For the text-containing cell, return its midpoint in [X, Y] coordinate format. 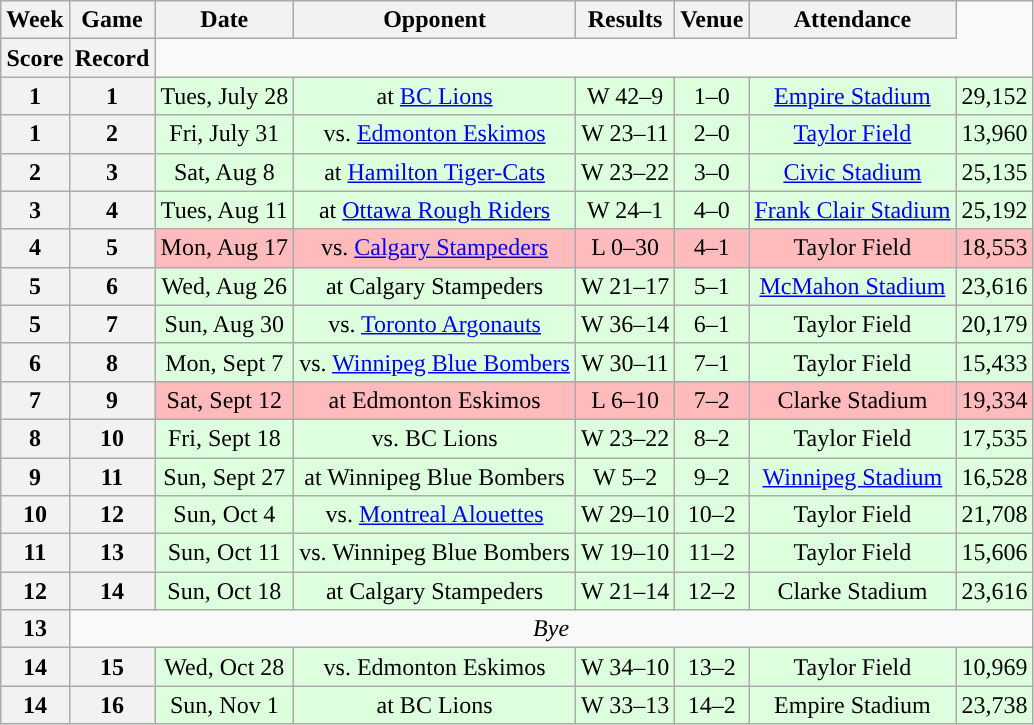
7–1 [712, 362]
Wed, Aug 26 [224, 286]
Attendance [852, 20]
W 34–10 [624, 667]
W 21–17 [624, 286]
at Ottawa Rough Riders [435, 210]
15,606 [994, 553]
Sun, Sept 27 [224, 477]
McMahon Stadium [852, 286]
4–0 [712, 210]
4–1 [712, 248]
16,528 [994, 477]
1–0 [712, 96]
8–2 [712, 438]
Sun, Oct 18 [224, 591]
Winnipeg Stadium [852, 477]
5–1 [712, 286]
6–1 [712, 324]
15 [112, 667]
29,152 [994, 96]
W 23–11 [624, 134]
at Winnipeg Blue Bombers [435, 477]
13,960 [994, 134]
7–2 [712, 400]
17,535 [994, 438]
2–0 [712, 134]
W 36–14 [624, 324]
Sun, Aug 30 [224, 324]
W 5–2 [624, 477]
Sun, Oct 4 [224, 515]
13–2 [712, 667]
W 30–11 [624, 362]
W 19–10 [624, 553]
vs. Toronto Argonauts [435, 324]
Date [224, 20]
W 21–14 [624, 591]
Frank Clair Stadium [852, 210]
Record [112, 58]
Mon, Sept 7 [224, 362]
11–2 [712, 553]
Bye [551, 629]
10–2 [712, 515]
Sun, Nov 1 [224, 705]
Tues, July 28 [224, 96]
16 [112, 705]
Game [112, 20]
at Hamilton Tiger-Cats [435, 172]
vs. BC Lions [435, 438]
vs. Montreal Alouettes [435, 515]
at Edmonton Eskimos [435, 400]
vs. Calgary Stampeders [435, 248]
25,135 [994, 172]
W 29–10 [624, 515]
18,553 [994, 248]
Sat, Sept 12 [224, 400]
10,969 [994, 667]
Opponent [435, 20]
23,738 [994, 705]
Fri, July 31 [224, 134]
Sun, Oct 11 [224, 553]
L 0–30 [624, 248]
Civic Stadium [852, 172]
Week [35, 20]
Mon, Aug 17 [224, 248]
9–2 [712, 477]
Venue [712, 20]
Score [35, 58]
25,192 [994, 210]
20,179 [994, 324]
14–2 [712, 705]
W 42–9 [624, 96]
W 24–1 [624, 210]
Wed, Oct 28 [224, 667]
15,433 [994, 362]
L 6–10 [624, 400]
19,334 [994, 400]
Fri, Sept 18 [224, 438]
3–0 [712, 172]
W 33–13 [624, 705]
21,708 [994, 515]
12–2 [712, 591]
Tues, Aug 11 [224, 210]
Sat, Aug 8 [224, 172]
Results [624, 20]
